Identify which cell holds the provided text, then report its (X, Y) central coordinate. 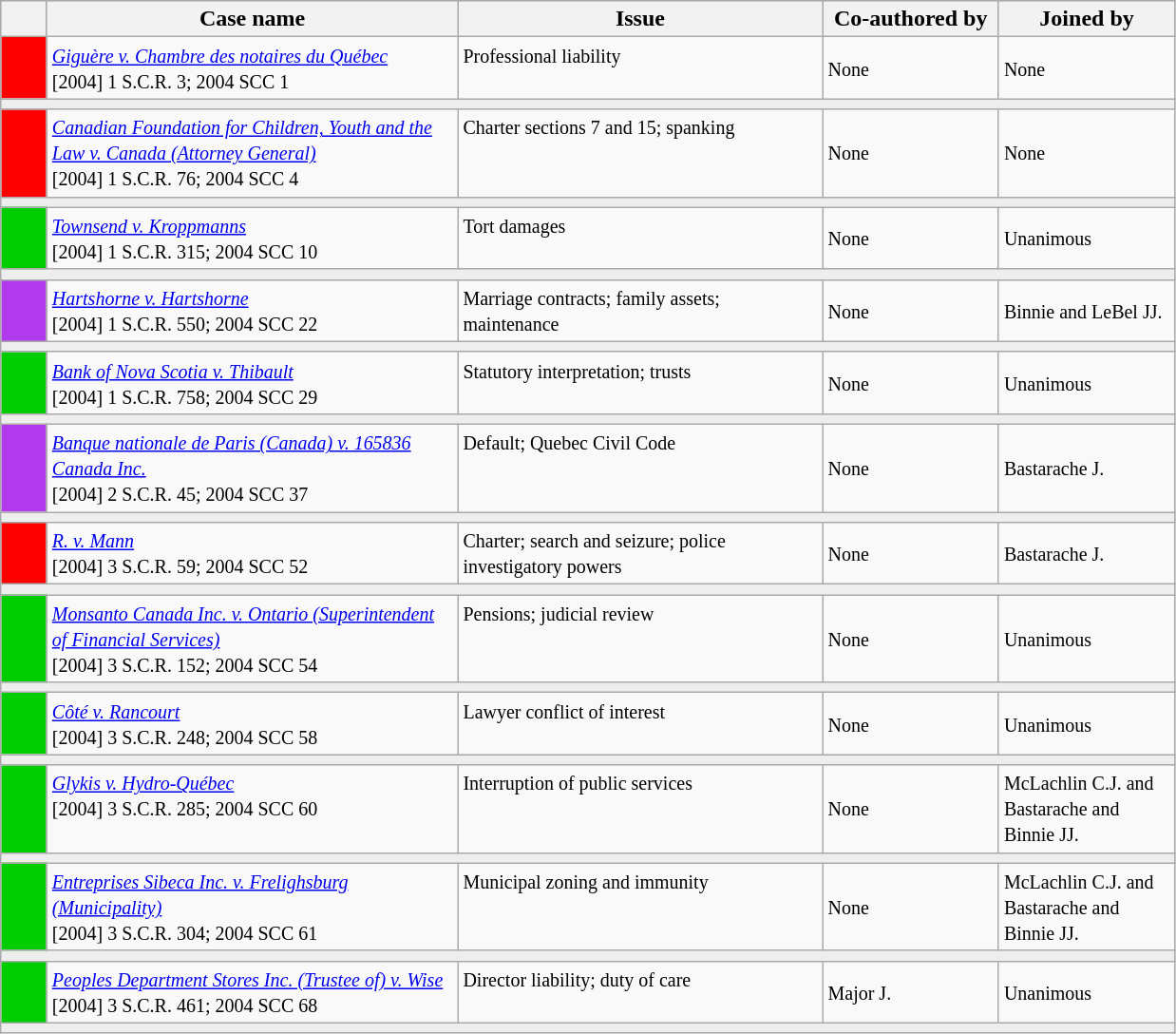
Canadian Foundation for Children, Youth and the Law v. Canada (Attorney General) [2004] 1 S.C.R. 76; 2004 SCC 4 (253, 153)
Banque nationale de Paris (Canada) v. 165836 Canada Inc. [2004] 2 S.C.R. 45; 2004 SCC 37 (253, 468)
Tort damages (640, 238)
Marriage contracts; family assets; maintenance (640, 310)
Giguère v. Chambre des notaires du Québec [2004] 1 S.C.R. 3; 2004 SCC 1 (253, 68)
Issue (640, 19)
Pensions; judicial review (640, 639)
Côté v. Rancourt [2004] 3 S.C.R. 248; 2004 SCC 58 (253, 724)
Director liability; duty of care (640, 992)
Charter; search and seizure; police investigatory powers (640, 553)
Co-authored by (910, 19)
Bank of Nova Scotia v. Thibault [2004] 1 S.C.R. 758; 2004 SCC 29 (253, 382)
Townsend v. Kroppmanns [2004] 1 S.C.R. 315; 2004 SCC 10 (253, 238)
Professional liability (640, 68)
Lawyer conflict of interest (640, 724)
Binnie and LeBel JJ. (1087, 310)
Interruption of public services (640, 809)
Charter sections 7 and 15; spanking (640, 153)
Joined by (1087, 19)
Major J. (910, 992)
Municipal zoning and immunity (640, 907)
Monsanto Canada Inc. v. Ontario (Superintendent of Financial Services) [2004] 3 S.C.R. 152; 2004 SCC 54 (253, 639)
Case name (253, 19)
Statutory interpretation; trusts (640, 382)
Peoples Department Stores Inc. (Trustee of) v. Wise [2004] 3 S.C.R. 461; 2004 SCC 68 (253, 992)
Hartshorne v. Hartshorne [2004] 1 S.C.R. 550; 2004 SCC 22 (253, 310)
Entreprises Sibeca Inc. v. Frelighsburg (Municipality) [2004] 3 S.C.R. 304; 2004 SCC 61 (253, 907)
R. v. Mann [2004] 3 S.C.R. 59; 2004 SCC 52 (253, 553)
Default; Quebec Civil Code (640, 468)
Glykis v. Hydro-Québec [2004] 3 S.C.R. 285; 2004 SCC 60 (253, 809)
